Return (x, y) of the center of cell containing provided text 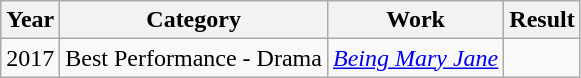
Being Mary Jane (415, 58)
Work (415, 20)
Category (194, 20)
Best Performance - Drama (194, 58)
Result (542, 20)
Year (30, 20)
2017 (30, 58)
